For the text-containing cell, return its midpoint in (x, y) coordinate format. 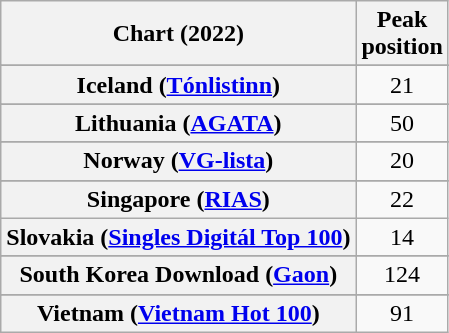
Singapore (RIAS) (178, 199)
91 (402, 313)
20 (402, 161)
22 (402, 199)
Lithuania (AGATA) (178, 123)
Chart (2022) (178, 34)
21 (402, 85)
Vietnam (Vietnam Hot 100) (178, 313)
Slovakia (Singles Digitál Top 100) (178, 237)
14 (402, 237)
Norway (VG-lista) (178, 161)
50 (402, 123)
124 (402, 275)
Peakposition (402, 34)
Iceland (Tónlistinn) (178, 85)
South Korea Download (Gaon) (178, 275)
